Scan for the cell matching the given text and deliver its [X, Y] coordinate at center. 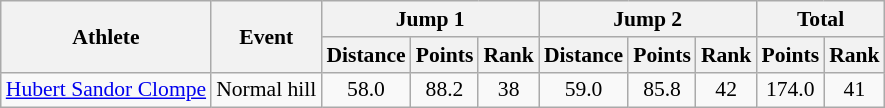
41 [854, 90]
42 [726, 90]
Normal hill [266, 90]
88.2 [445, 90]
58.0 [366, 90]
Hubert Sandor Clompe [106, 90]
174.0 [790, 90]
Athlete [106, 36]
Total [820, 19]
Jump 2 [648, 19]
Jump 1 [430, 19]
85.8 [662, 90]
59.0 [584, 90]
38 [508, 90]
Event [266, 36]
